Return [X, Y] of the center of cell containing provided text 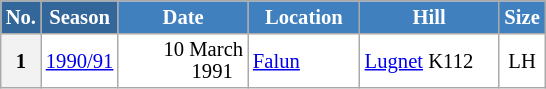
10 March 1991 [183, 60]
LH [522, 60]
Falun [304, 60]
Season [80, 16]
No. [21, 16]
1 [21, 60]
Lugnet K112 [430, 60]
Date [183, 16]
Location [304, 16]
Size [522, 16]
1990/91 [80, 60]
Hill [430, 16]
